Find where the given text appears and provide that cell's center as [X, Y] coordinate. 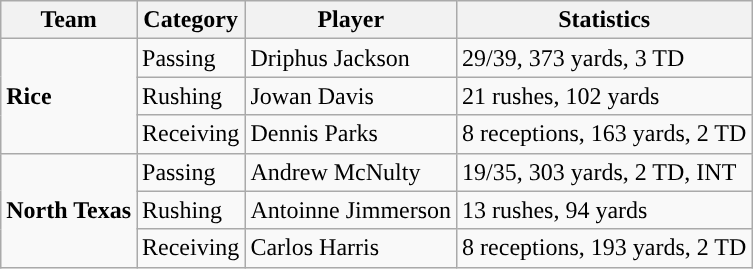
8 receptions, 193 yards, 2 TD [604, 248]
Carlos Harris [351, 248]
Dennis Parks [351, 134]
Player [351, 20]
19/35, 303 yards, 2 TD, INT [604, 172]
Statistics [604, 20]
Jowan Davis [351, 96]
13 rushes, 94 yards [604, 210]
Driphus Jackson [351, 58]
8 receptions, 163 yards, 2 TD [604, 134]
Rice [69, 96]
29/39, 373 yards, 3 TD [604, 58]
Andrew McNulty [351, 172]
Category [190, 20]
North Texas [69, 210]
Antoinne Jimmerson [351, 210]
21 rushes, 102 yards [604, 96]
Team [69, 20]
